Output the (X, Y) coordinate of the center of the cell containing the given text.  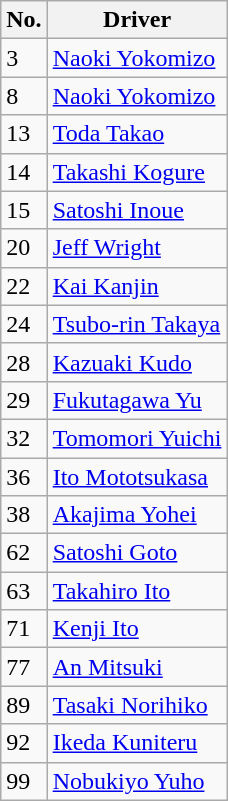
Ito Mototsukasa (137, 477)
Driver (137, 20)
Satoshi Goto (137, 553)
Tsubo-rin Takaya (137, 324)
Toda Takao (137, 134)
15 (24, 210)
71 (24, 629)
92 (24, 743)
Jeff Wright (137, 248)
Takashi Kogure (137, 172)
38 (24, 515)
Akajima Yohei (137, 515)
28 (24, 362)
29 (24, 400)
Kenji Ito (137, 629)
Ikeda Kuniteru (137, 743)
Kai Kanjin (137, 286)
22 (24, 286)
Tasaki Norihiko (137, 705)
13 (24, 134)
Takahiro Ito (137, 591)
Nobukiyo Yuho (137, 781)
Satoshi Inoue (137, 210)
14 (24, 172)
An Mitsuki (137, 667)
99 (24, 781)
32 (24, 438)
62 (24, 553)
8 (24, 96)
Tomomori Yuichi (137, 438)
Fukutagawa Yu (137, 400)
3 (24, 58)
24 (24, 324)
Kazuaki Kudo (137, 362)
77 (24, 667)
63 (24, 591)
89 (24, 705)
20 (24, 248)
No. (24, 20)
36 (24, 477)
